Return (x, y) of the center of cell containing provided text 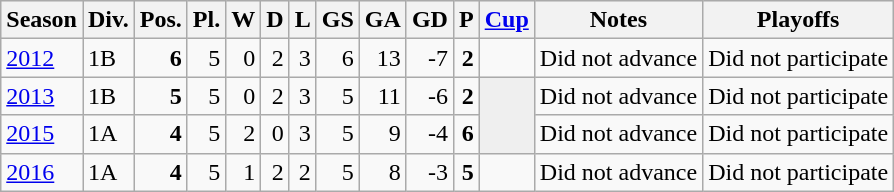
W (244, 20)
Season (42, 20)
13 (382, 58)
9 (382, 134)
Pos. (160, 20)
P (466, 20)
-6 (430, 96)
-3 (430, 172)
2016 (42, 172)
GA (382, 20)
Pl. (206, 20)
GD (430, 20)
D (275, 20)
2013 (42, 96)
8 (382, 172)
Cup (506, 20)
-4 (430, 134)
2015 (42, 134)
2012 (42, 58)
Div. (108, 20)
Notes (618, 20)
1 (244, 172)
GS (338, 20)
11 (382, 96)
L (302, 20)
Playoffs (798, 20)
-7 (430, 58)
